Output the (X, Y) coordinate of the center of the cell containing the given text.  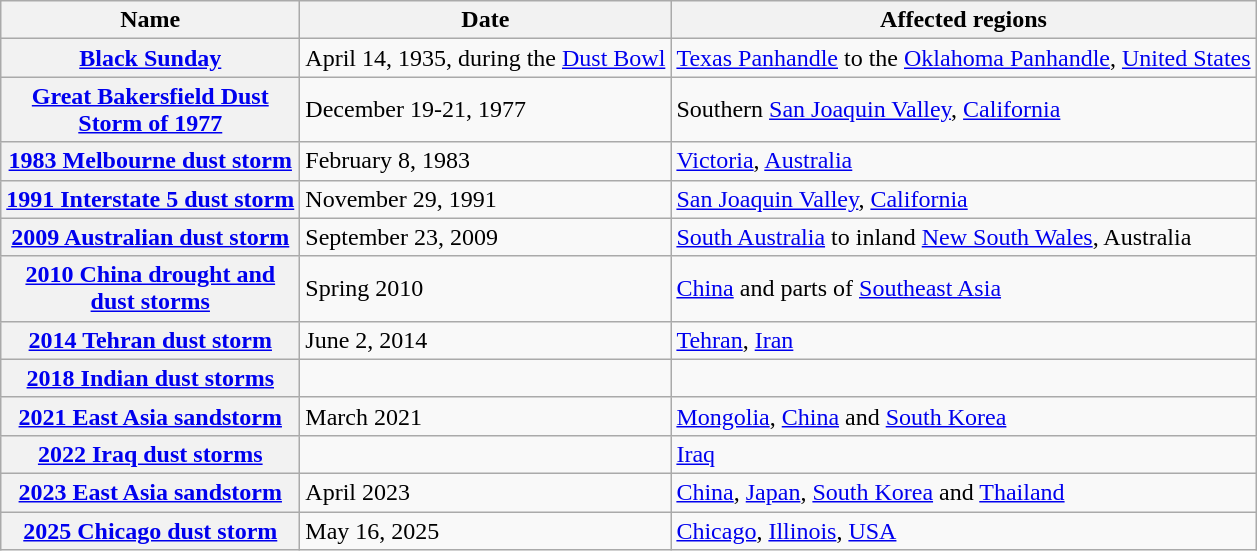
2014 Tehran dust storm (150, 340)
December 19-21, 1977 (486, 110)
Date (486, 20)
Texas Panhandle to the Oklahoma Panhandle, United States (964, 58)
Great Bakersfield Dust Storm of 1977 (150, 110)
September 23, 2009 (486, 237)
November 29, 1991 (486, 199)
San Joaquin Valley, California (964, 199)
China and parts of Southeast Asia (964, 288)
April 2023 (486, 492)
2021 East Asia sandstorm (150, 416)
Affected regions (964, 20)
February 8, 1983 (486, 161)
South Australia to inland New South Wales, Australia (964, 237)
Mongolia, China and South Korea (964, 416)
June 2, 2014 (486, 340)
Tehran, Iran (964, 340)
Name (150, 20)
2023 East Asia sandstorm (150, 492)
Spring 2010 (486, 288)
1991 Interstate 5 dust storm (150, 199)
Southern San Joaquin Valley, California (964, 110)
March 2021 (486, 416)
April 14, 1935, during the Dust Bowl (486, 58)
2022 Iraq dust storms (150, 454)
2018 Indian dust storms (150, 378)
1983 Melbourne dust storm (150, 161)
May 16, 2025 (486, 531)
China, Japan, South Korea and Thailand (964, 492)
2010 China drought and dust storms (150, 288)
Chicago, Illinois, USA (964, 531)
2009 Australian dust storm (150, 237)
Victoria, Australia (964, 161)
2025 Chicago dust storm (150, 531)
Black Sunday (150, 58)
Iraq (964, 454)
